From the cell containing the given text, extract its center point as (X, Y) coordinate. 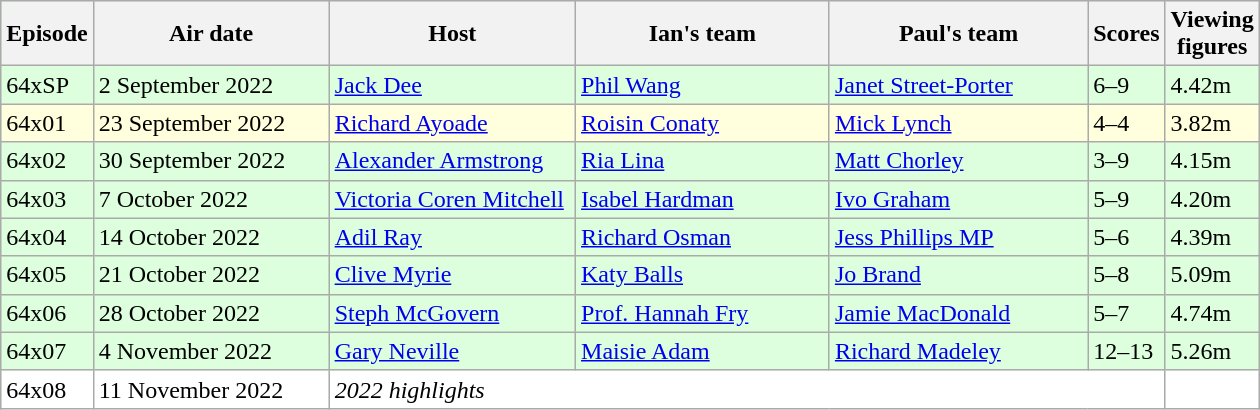
Alexander Armstrong (452, 161)
5.09m (1212, 275)
Steph McGovern (452, 313)
Viewing figures (1212, 34)
Air date (211, 34)
5–7 (1126, 313)
Jack Dee (452, 85)
Isabel Hardman (703, 199)
Jess Phillips MP (958, 237)
64x07 (47, 351)
Katy Balls (703, 275)
5.26m (1212, 351)
64x08 (47, 389)
Scores (1126, 34)
Adil Ray (452, 237)
Jamie MacDonald (958, 313)
64x01 (47, 123)
4.74m (1212, 313)
64x05 (47, 275)
3.82m (1212, 123)
4–4 (1126, 123)
Episode (47, 34)
Ria Lina (703, 161)
23 September 2022 (211, 123)
2 September 2022 (211, 85)
Ivo Graham (958, 199)
14 October 2022 (211, 237)
Mick Lynch (958, 123)
21 October 2022 (211, 275)
2022 highlights (747, 389)
5–9 (1126, 199)
3–9 (1126, 161)
Richard Osman (703, 237)
64x02 (47, 161)
Matt Chorley (958, 161)
7 October 2022 (211, 199)
5–8 (1126, 275)
Janet Street-Porter (958, 85)
6–9 (1126, 85)
Richard Madeley (958, 351)
Richard Ayoade (452, 123)
28 October 2022 (211, 313)
64x03 (47, 199)
4.39m (1212, 237)
Ian's team (703, 34)
4 November 2022 (211, 351)
Prof. Hannah Fry (703, 313)
4.15m (1212, 161)
Maisie Adam (703, 351)
4.42m (1212, 85)
64x04 (47, 237)
Gary Neville (452, 351)
Clive Myrie (452, 275)
Victoria Coren Mitchell (452, 199)
12–13 (1126, 351)
64xSP (47, 85)
4.20m (1212, 199)
30 September 2022 (211, 161)
Jo Brand (958, 275)
Host (452, 34)
11 November 2022 (211, 389)
64x06 (47, 313)
5–6 (1126, 237)
Roisin Conaty (703, 123)
Phil Wang (703, 85)
Paul's team (958, 34)
